Capture the cell that displays the provided text and extract its (X, Y) central coordinate. 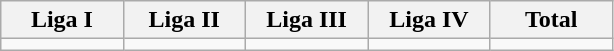
Liga II (184, 20)
Liga III (306, 20)
Total (551, 20)
Liga IV (429, 20)
Liga I (62, 20)
